Return (X, Y) of the center of cell containing provided text 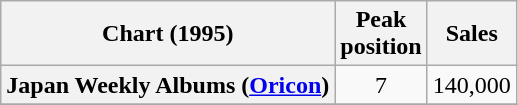
Japan Weekly Albums (Oricon) (168, 85)
Chart (1995) (168, 34)
7 (381, 85)
Sales (472, 34)
140,000 (472, 85)
Peakposition (381, 34)
